Provide the (X, Y) coordinate of the cell's center where the given text is located.  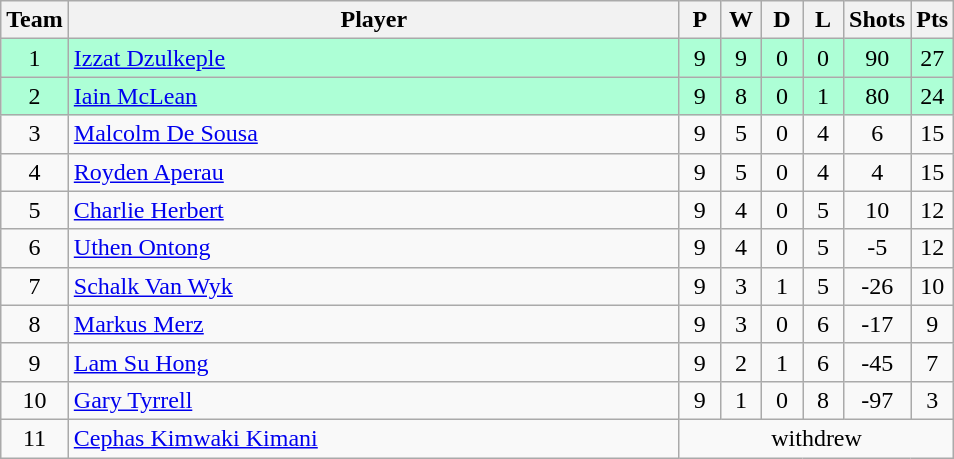
80 (878, 96)
Player (374, 20)
Gary Tyrrell (374, 400)
-5 (878, 248)
Iain McLean (374, 96)
withdrew (816, 438)
Lam Su Hong (374, 362)
27 (932, 58)
L (824, 20)
Schalk Van Wyk (374, 286)
Markus Merz (374, 324)
90 (878, 58)
-17 (878, 324)
-26 (878, 286)
Malcolm De Sousa (374, 134)
24 (932, 96)
Royden Aperau (374, 172)
Shots (878, 20)
11 (35, 438)
Cephas Kimwaki Kimani (374, 438)
Uthen Ontong (374, 248)
P (700, 20)
Team (35, 20)
-45 (878, 362)
Izzat Dzulkeple (374, 58)
Pts (932, 20)
Charlie Herbert (374, 210)
-97 (878, 400)
W (740, 20)
D (782, 20)
